Output the [x, y] coordinate of the center of the cell containing the given text.  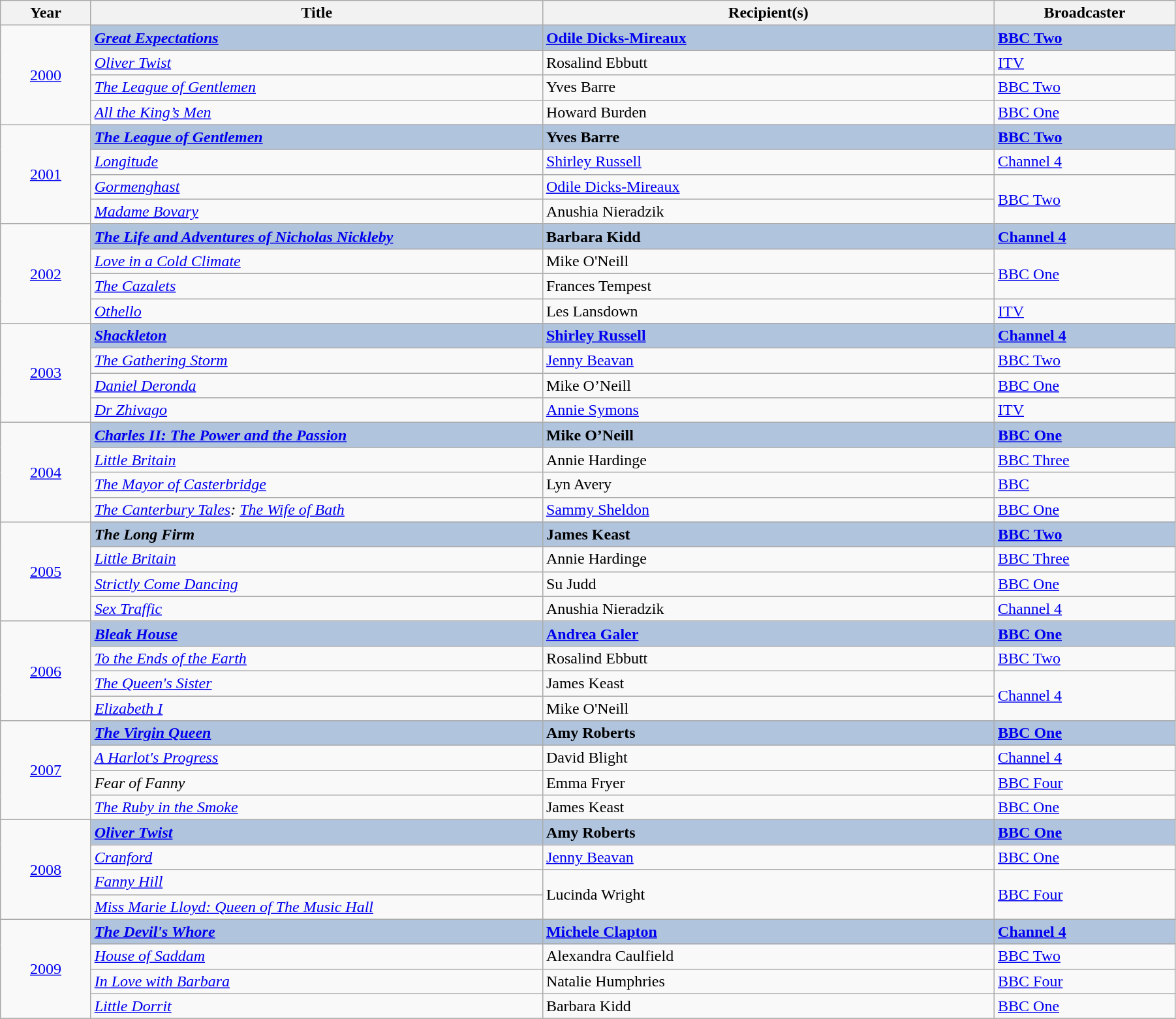
Andrea Galer [768, 633]
Michele Clapton [768, 932]
Title [317, 13]
In Love with Barbara [317, 981]
The Mayor of Casterbridge [317, 485]
Little Dorrit [317, 1006]
Alexandra Caulfield [768, 956]
2000 [46, 75]
Howard Burden [768, 112]
2009 [46, 969]
Gormenghast [317, 187]
The Queen's Sister [317, 683]
Dr Zhivago [317, 410]
2004 [46, 472]
Lyn Avery [768, 485]
Sex Traffic [317, 609]
Bleak House [317, 633]
To the Ends of the Earth [317, 658]
Natalie Humphries [768, 981]
Frances Tempest [768, 286]
2003 [46, 373]
Shackleton [317, 336]
2005 [46, 571]
Fanny Hill [317, 882]
Strictly Come Dancing [317, 584]
David Blight [768, 758]
The Life and Adventures of Nicholas Nickleby [317, 236]
The Gathering Storm [317, 361]
House of Saddam [317, 956]
Emma Fryer [768, 783]
Elizabeth I [317, 708]
Recipient(s) [768, 13]
Miss Marie Lloyd: Queen of The Music Hall [317, 907]
Sammy Sheldon [768, 509]
Broadcaster [1085, 13]
Su Judd [768, 584]
Year [46, 13]
Madame Bovary [317, 211]
BBC [1085, 485]
Lucinda Wright [768, 894]
The Devil's Whore [317, 932]
Annie Symons [768, 410]
Les Lansdown [768, 311]
The Long Firm [317, 534]
Love in a Cold Climate [317, 261]
Othello [317, 311]
Fear of Fanny [317, 783]
Longitude [317, 162]
2006 [46, 671]
2001 [46, 174]
The Cazalets [317, 286]
The Virgin Queen [317, 733]
2007 [46, 770]
2008 [46, 870]
All the King’s Men [317, 112]
2002 [46, 273]
Charles II: The Power and the Passion [317, 435]
Daniel Deronda [317, 386]
Great Expectations [317, 38]
The Canterbury Tales: The Wife of Bath [317, 509]
Cranford [317, 857]
A Harlot's Progress [317, 758]
The Ruby in the Smoke [317, 808]
